Capture the cell that displays the provided text and extract its (x, y) central coordinate. 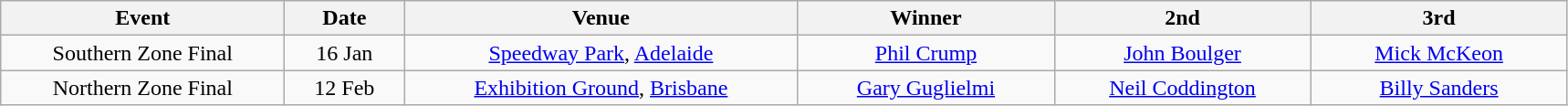
Billy Sanders (1438, 88)
Mick McKeon (1438, 53)
Northern Zone Final (142, 88)
Speedway Park, Adelaide (601, 53)
Phil Crump (925, 53)
Venue (601, 18)
Gary Guglielmi (925, 88)
Neil Coddington (1183, 88)
Exhibition Ground, Brisbane (601, 88)
12 Feb (345, 88)
Southern Zone Final (142, 53)
Event (142, 18)
Winner (925, 18)
Date (345, 18)
3rd (1438, 18)
16 Jan (345, 53)
John Boulger (1183, 53)
2nd (1183, 18)
